Return the [x, y] coordinate for the center point of the cell that contains the specified text.  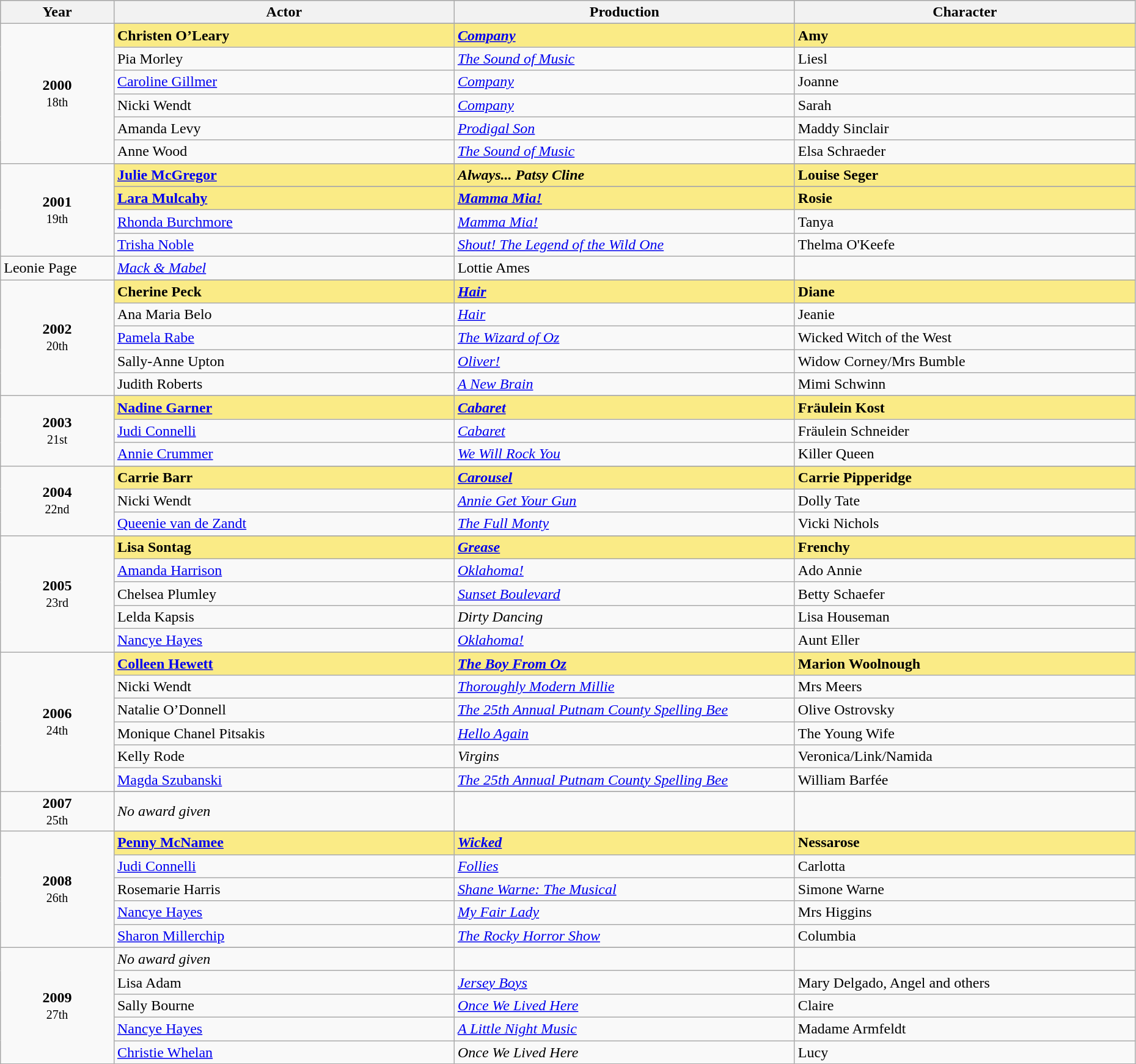
Ana Maria Belo [284, 315]
Madame Armfeldt [964, 1029]
Julie McGregor [284, 175]
Veronica/Link/Namida [964, 757]
Hello Again [625, 733]
Sunset Boulevard [625, 593]
Natalie O’Donnell [284, 710]
Fräulein Schneider [964, 431]
200725th [57, 812]
Nessarose [964, 843]
William Barfée [964, 780]
200119th [57, 210]
Mrs Higgins [964, 912]
Shout! The Legend of the Wild One [625, 244]
Lisa Sontag [284, 547]
Vicki Nichols [964, 524]
Caroline Gillmer [284, 82]
Lucy [964, 1052]
Pamela Rabe [284, 338]
Sally-Anne Upton [284, 361]
Lara Mulcahy [284, 198]
Dolly Tate [964, 501]
Mack & Mabel [284, 268]
Annie Get Your Gun [625, 501]
Christie Whelan [284, 1052]
Betty Schaefer [964, 593]
Judith Roberts [284, 384]
Sally Bourne [284, 1005]
The Rocky Horror Show [625, 936]
Tanya [964, 221]
Prodigal Son [625, 128]
Dirty Dancing [625, 617]
Colleen Hewett [284, 663]
Wicked [625, 843]
Annie Crummer [284, 454]
Production [625, 12]
Nadine Garner [284, 408]
Simone Warne [964, 889]
Virgins [625, 757]
The Boy From Oz [625, 663]
Grease [625, 547]
Rosemarie Harris [284, 889]
Oliver! [625, 361]
Jeanie [964, 315]
We Will Rock You [625, 454]
Columbia [964, 936]
Claire [964, 1005]
Carrie Barr [284, 477]
Olive Ostrovsky [964, 710]
Leonie Page [57, 268]
200624th [57, 721]
Character [964, 12]
Shane Warne: The Musical [625, 889]
Actor [284, 12]
Lelda Kapsis [284, 617]
Monique Chanel Pitsakis [284, 733]
The Wizard of Oz [625, 338]
Diane [964, 292]
Rosie [964, 198]
Lottie Ames [625, 268]
Anne Wood [284, 152]
Widow Corney/Mrs Bumble [964, 361]
Trisha Noble [284, 244]
Marion Woolnough [964, 663]
Elsa Schraeder [964, 152]
Joanne [964, 82]
Maddy Sinclair [964, 128]
Queenie van de Zandt [284, 524]
Fräulein Kost [964, 408]
200018th [57, 94]
Jersey Boys [625, 982]
Aunt Eller [964, 640]
Ado Annie [964, 570]
Lisa Adam [284, 982]
A New Brain [625, 384]
Carlotta [964, 866]
Amanda Harrison [284, 570]
200422nd [57, 501]
Sarah [964, 105]
Mary Delgado, Angel and others [964, 982]
Pia Morley [284, 59]
Year [57, 12]
Amy [964, 35]
Louise Seger [964, 175]
Amanda Levy [284, 128]
Always... Patsy Cline [625, 175]
200523rd [57, 593]
200927th [57, 1005]
Liesl [964, 59]
200321st [57, 431]
Thoroughly Modern Millie [625, 687]
Thelma O'Keefe [964, 244]
Carousel [625, 477]
Carrie Pipperidge [964, 477]
Lisa Houseman [964, 617]
Chelsea Plumley [284, 593]
Frenchy [964, 547]
Christen O’Leary [284, 35]
Cherine Peck [284, 292]
A Little Night Music [625, 1029]
The Young Wife [964, 733]
My Fair Lady [625, 912]
Kelly Rode [284, 757]
200826th [57, 889]
200220th [57, 338]
Mimi Schwinn [964, 384]
Follies [625, 866]
Rhonda Burchmore [284, 221]
Wicked Witch of the West [964, 338]
The Full Monty [625, 524]
Sharon Millerchip [284, 936]
Penny McNamee [284, 843]
Mrs Meers [964, 687]
Magda Szubanski [284, 780]
Killer Queen [964, 454]
